Determine the [X, Y] coordinate at the center of the cell enclosing the given text.  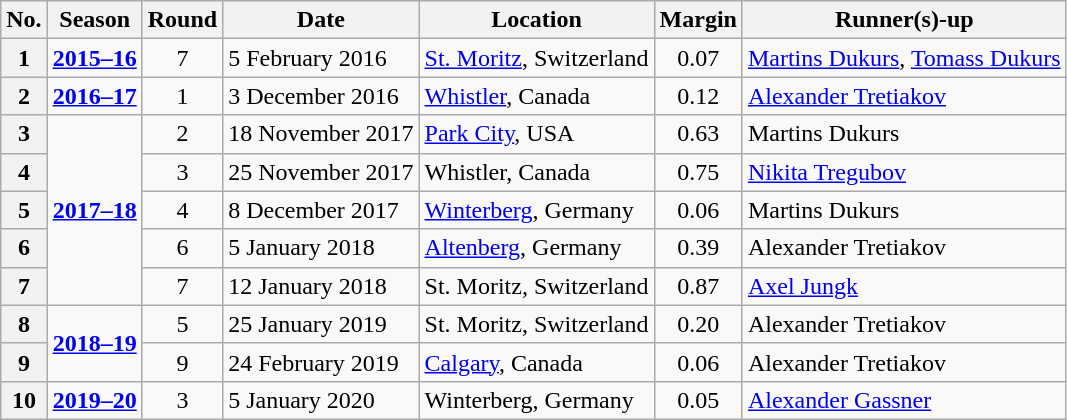
5 January 2018 [321, 248]
0.75 [698, 172]
Calgary, Canada [536, 362]
0.20 [698, 324]
Park City, USA [536, 134]
Runner(s)-up [904, 20]
2017–18 [94, 210]
0.39 [698, 248]
8 [24, 324]
Martins Dukurs, Tomass Dukurs [904, 58]
5 February 2016 [321, 58]
Altenberg, Germany [536, 248]
12 January 2018 [321, 286]
0.12 [698, 96]
0.05 [698, 400]
2015–16 [94, 58]
0.07 [698, 58]
25 January 2019 [321, 324]
Date [321, 20]
Location [536, 20]
0.87 [698, 286]
Season [94, 20]
0.63 [698, 134]
8 December 2017 [321, 210]
10 [24, 400]
Nikita Tregubov [904, 172]
18 November 2017 [321, 134]
2016–17 [94, 96]
2019–20 [94, 400]
Round [182, 20]
Margin [698, 20]
No. [24, 20]
25 November 2017 [321, 172]
5 January 2020 [321, 400]
2018–19 [94, 343]
24 February 2019 [321, 362]
Alexander Gassner [904, 400]
Axel Jungk [904, 286]
3 December 2016 [321, 96]
